Locate the cell with the specified text and output its (x, y) center coordinate. 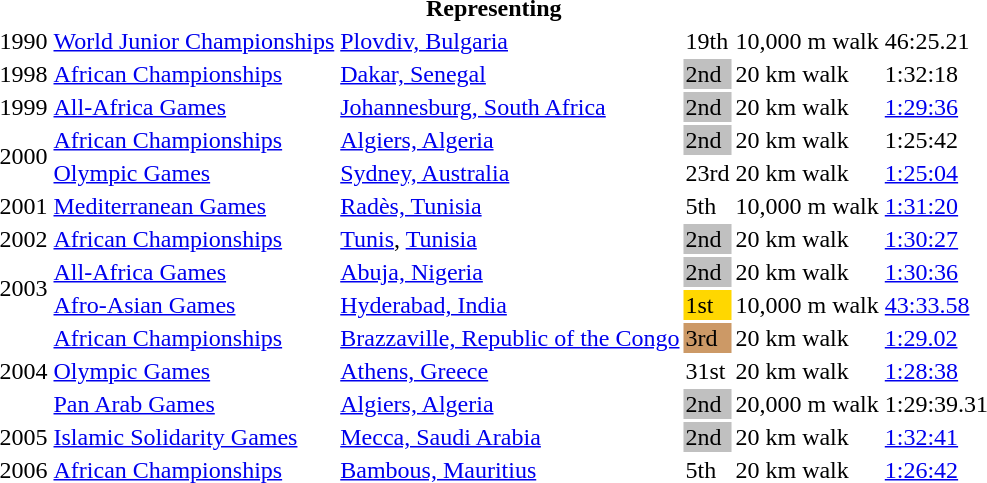
31st (708, 371)
20,000 m walk (807, 404)
19th (708, 41)
Hyderabad, India (510, 305)
Plovdiv, Bulgaria (510, 41)
World Junior Championships (194, 41)
3rd (708, 338)
Tunis, Tunisia (510, 239)
Mediterranean Games (194, 206)
Pan Arab Games (194, 404)
Mecca, Saudi Arabia (510, 437)
Sydney, Australia (510, 173)
1st (708, 305)
Afro-Asian Games (194, 305)
Dakar, Senegal (510, 74)
Athens, Greece (510, 371)
23rd (708, 173)
Abuja, Nigeria (510, 272)
Radès, Tunisia (510, 206)
Islamic Solidarity Games (194, 437)
Brazzaville, Republic of the Congo (510, 338)
5th (708, 206)
Johannesburg, South Africa (510, 107)
